For the text-containing cell, return its midpoint in (x, y) coordinate format. 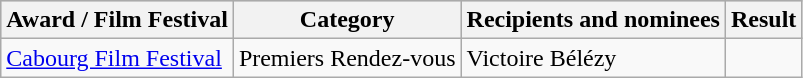
Recipients and nominees (593, 20)
Cabourg Film Festival (118, 58)
Premiers Rendez-vous (347, 58)
Result (763, 20)
Category (347, 20)
Award / Film Festival (118, 20)
Victoire Bélézy (593, 58)
